Output the [x, y] coordinate of the center of the cell containing the given text.  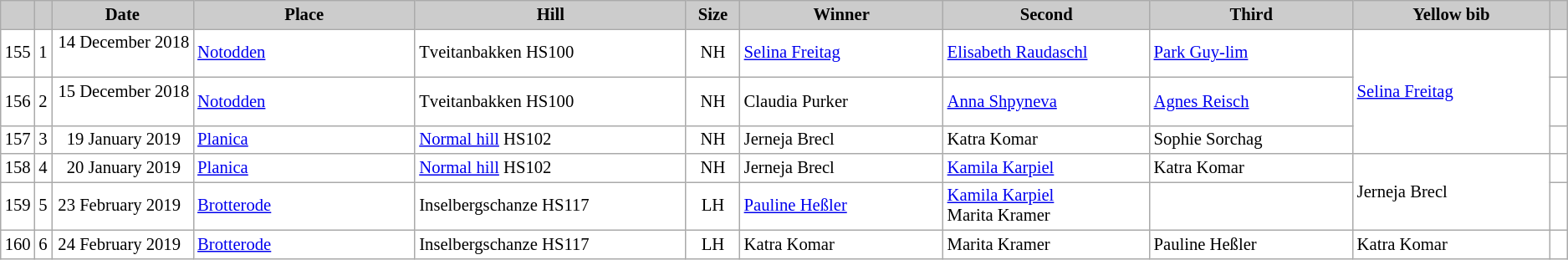
20 January 2019 [123, 168]
Second [1047, 14]
Size [712, 14]
Winner [841, 14]
Anna Shpyneva [1047, 101]
155 [18, 53]
Kamila Karpiel Marita Kramer [1047, 206]
14 December 2018 [123, 53]
Yellow bib [1452, 14]
2 [43, 101]
19 January 2019 [123, 140]
5 [43, 206]
Hill [550, 14]
156 [18, 101]
Agnes Reisch [1251, 101]
3 [43, 140]
Elisabeth Raudaschl [1047, 53]
23 February 2019 [123, 206]
Date [123, 14]
Kamila Karpiel [1047, 168]
Sophie Sorchag [1251, 140]
157 [18, 140]
1 [43, 53]
Third [1251, 14]
Place [304, 14]
Park Guy-lim [1251, 53]
15 December 2018 [123, 101]
Claudia Purker [841, 101]
Marita Kramer [1047, 244]
24 February 2019 [123, 244]
158 [18, 168]
4 [43, 168]
160 [18, 244]
159 [18, 206]
6 [43, 244]
